Identify which cell holds the provided text, then report its [x, y] central coordinate. 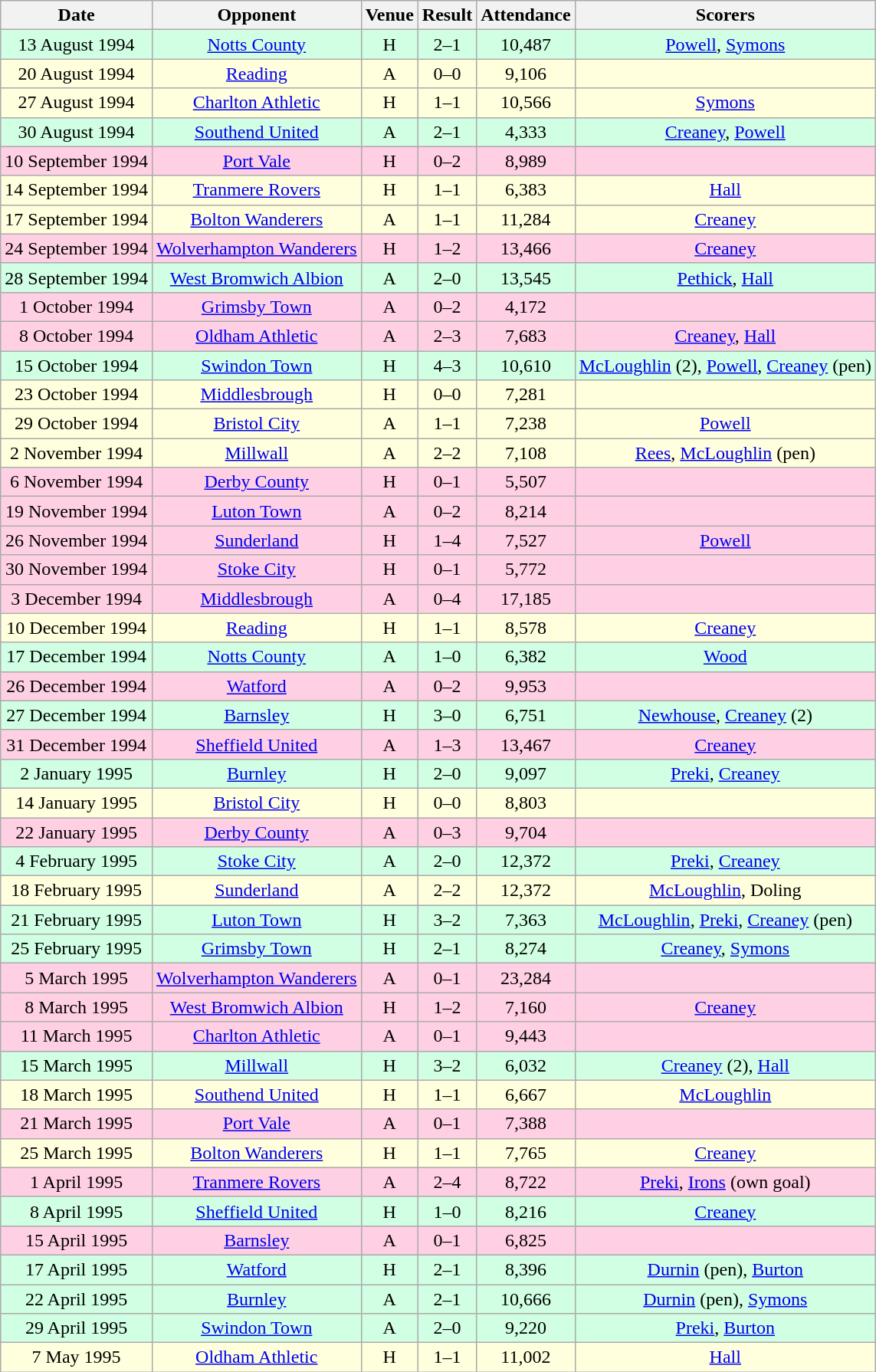
9,443 [526, 1036]
13 August 1994 [77, 44]
Symons [725, 103]
6,751 [526, 715]
Preki, Burton [725, 1328]
9,704 [526, 832]
4,333 [526, 132]
Pethick, Hall [725, 277]
30 August 1994 [77, 132]
27 August 1994 [77, 103]
7,238 [526, 424]
7,363 [526, 920]
4–3 [447, 366]
8 April 1995 [77, 1211]
1 April 1995 [77, 1182]
2–4 [447, 1182]
29 April 1995 [77, 1328]
6,032 [526, 1065]
5 March 1995 [77, 978]
9,097 [526, 773]
8,722 [526, 1182]
0–4 [447, 599]
7,683 [526, 336]
14 September 1994 [77, 190]
6,825 [526, 1240]
Date [77, 15]
28 September 1994 [77, 277]
20 August 1994 [77, 74]
Creaney, Symons [725, 949]
10,666 [526, 1299]
Preki, Irons (own goal) [725, 1182]
5,507 [526, 482]
1–4 [447, 540]
8,803 [526, 803]
1 October 1994 [77, 307]
Opponent [256, 15]
21 February 1995 [77, 920]
0–3 [447, 832]
10,566 [526, 103]
8,989 [526, 161]
6,383 [526, 190]
Result [447, 15]
18 March 1995 [77, 1095]
7,160 [526, 1007]
Scorers [725, 15]
McLoughlin, Preki, Creaney (pen) [725, 920]
27 December 1994 [77, 715]
17,185 [526, 599]
Newhouse, Creaney (2) [725, 715]
Powell, Symons [725, 44]
14 January 1995 [77, 803]
15 March 1995 [77, 1065]
9,953 [526, 686]
7,765 [526, 1153]
22 April 1995 [77, 1299]
7,108 [526, 453]
2 January 1995 [77, 773]
13,466 [526, 248]
9,220 [526, 1328]
13,545 [526, 277]
17 December 1994 [77, 657]
15 April 1995 [77, 1240]
4,172 [526, 307]
30 November 1994 [77, 569]
Wood [725, 657]
31 December 1994 [77, 744]
Durnin (pen), Symons [725, 1299]
6,667 [526, 1095]
6 November 1994 [77, 482]
21 March 1995 [77, 1124]
Creaney, Powell [725, 132]
7,281 [526, 395]
8,214 [526, 511]
Attendance [526, 15]
19 November 1994 [77, 511]
7,527 [526, 540]
24 September 1994 [77, 248]
2–3 [447, 336]
2 November 1994 [77, 453]
3 December 1994 [77, 599]
25 March 1995 [77, 1153]
McLoughlin (2), Powell, Creaney (pen) [725, 366]
26 December 1994 [77, 686]
8,578 [526, 628]
8,216 [526, 1211]
McLoughlin [725, 1095]
Venue [389, 15]
7 May 1995 [77, 1357]
9,106 [526, 74]
3–0 [447, 715]
10,487 [526, 44]
Creaney (2), Hall [725, 1065]
7,388 [526, 1124]
8 October 1994 [77, 336]
17 April 1995 [77, 1269]
6,382 [526, 657]
5,772 [526, 569]
10,610 [526, 366]
23,284 [526, 978]
17 September 1994 [77, 219]
McLoughlin, Doling [725, 891]
10 December 1994 [77, 628]
25 February 1995 [77, 949]
15 October 1994 [77, 366]
22 January 1995 [77, 832]
1–3 [447, 744]
4 February 1995 [77, 862]
Durnin (pen), Burton [725, 1269]
8,396 [526, 1269]
26 November 1994 [77, 540]
23 October 1994 [77, 395]
29 October 1994 [77, 424]
8 March 1995 [77, 1007]
Rees, McLoughlin (pen) [725, 453]
11,002 [526, 1357]
18 February 1995 [77, 891]
10 September 1994 [77, 161]
8,274 [526, 949]
11,284 [526, 219]
13,467 [526, 744]
11 March 1995 [77, 1036]
Creaney, Hall [725, 336]
